Capture the cell that displays the provided text and extract its [x, y] central coordinate. 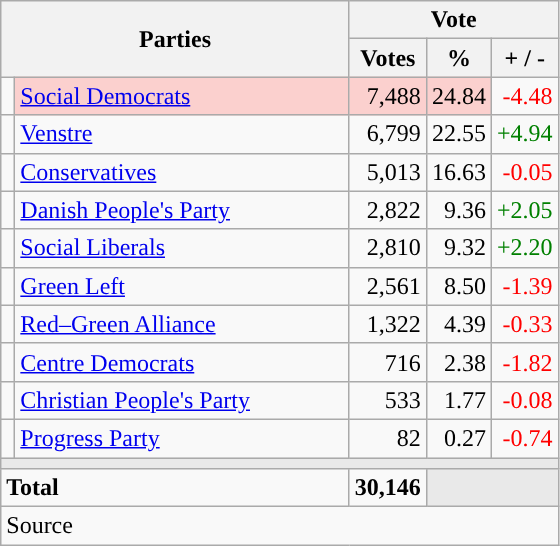
-0.33 [524, 324]
+4.94 [524, 134]
2,561 [388, 286]
Vote [454, 20]
Conservatives [182, 172]
7,488 [388, 96]
-0.08 [524, 400]
Source [280, 526]
+ / - [524, 58]
716 [388, 362]
Red–Green Alliance [182, 324]
5,013 [388, 172]
-1.39 [524, 286]
-0.74 [524, 438]
8.50 [458, 286]
2.38 [458, 362]
% [458, 58]
2,822 [388, 210]
1.77 [458, 400]
Parties [176, 39]
-0.05 [524, 172]
Social Liberals [182, 248]
533 [388, 400]
Christian People's Party [182, 400]
-4.48 [524, 96]
Social Democrats [182, 96]
16.63 [458, 172]
Danish People's Party [182, 210]
4.39 [458, 324]
9.32 [458, 248]
+2.20 [524, 248]
30,146 [388, 488]
+2.05 [524, 210]
Green Left [182, 286]
0.27 [458, 438]
82 [388, 438]
22.55 [458, 134]
6,799 [388, 134]
Total [176, 488]
9.36 [458, 210]
Votes [388, 58]
24.84 [458, 96]
1,322 [388, 324]
Venstre [182, 134]
Progress Party [182, 438]
Centre Democrats [182, 362]
2,810 [388, 248]
-1.82 [524, 362]
